Pinpoint the cell where the given text exists, returning its (X, Y) midpoint coordinate. 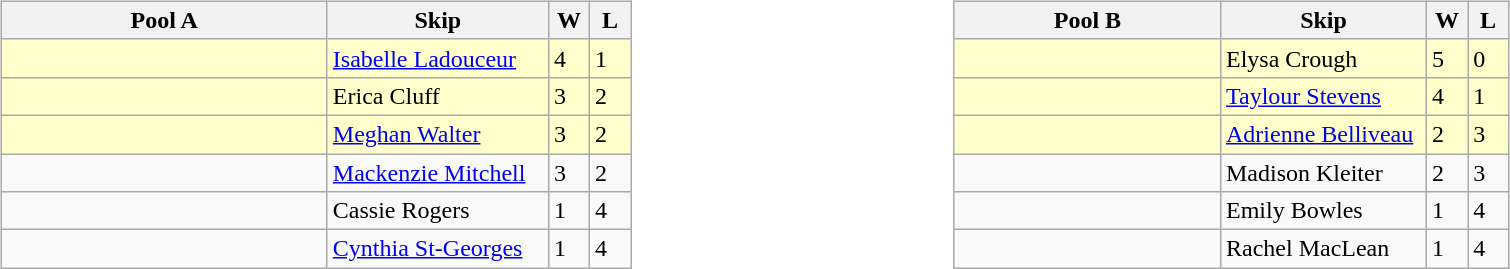
Madison Kleiter (1323, 173)
Adrienne Belliveau (1323, 134)
0 (1488, 58)
Mackenzie Mitchell (438, 173)
Erica Cluff (438, 96)
Isabelle Ladouceur (438, 58)
Cassie Rogers (438, 211)
Meghan Walter (438, 134)
Rachel MacLean (1323, 249)
Emily Bowles (1323, 211)
Elysa Crough (1323, 58)
Pool B (1087, 20)
Pool A (164, 20)
Cynthia St-Georges (438, 249)
Taylour Stevens (1323, 96)
5 (1448, 58)
